Provide the (X, Y) coordinate of the cell's center where the given text is located.  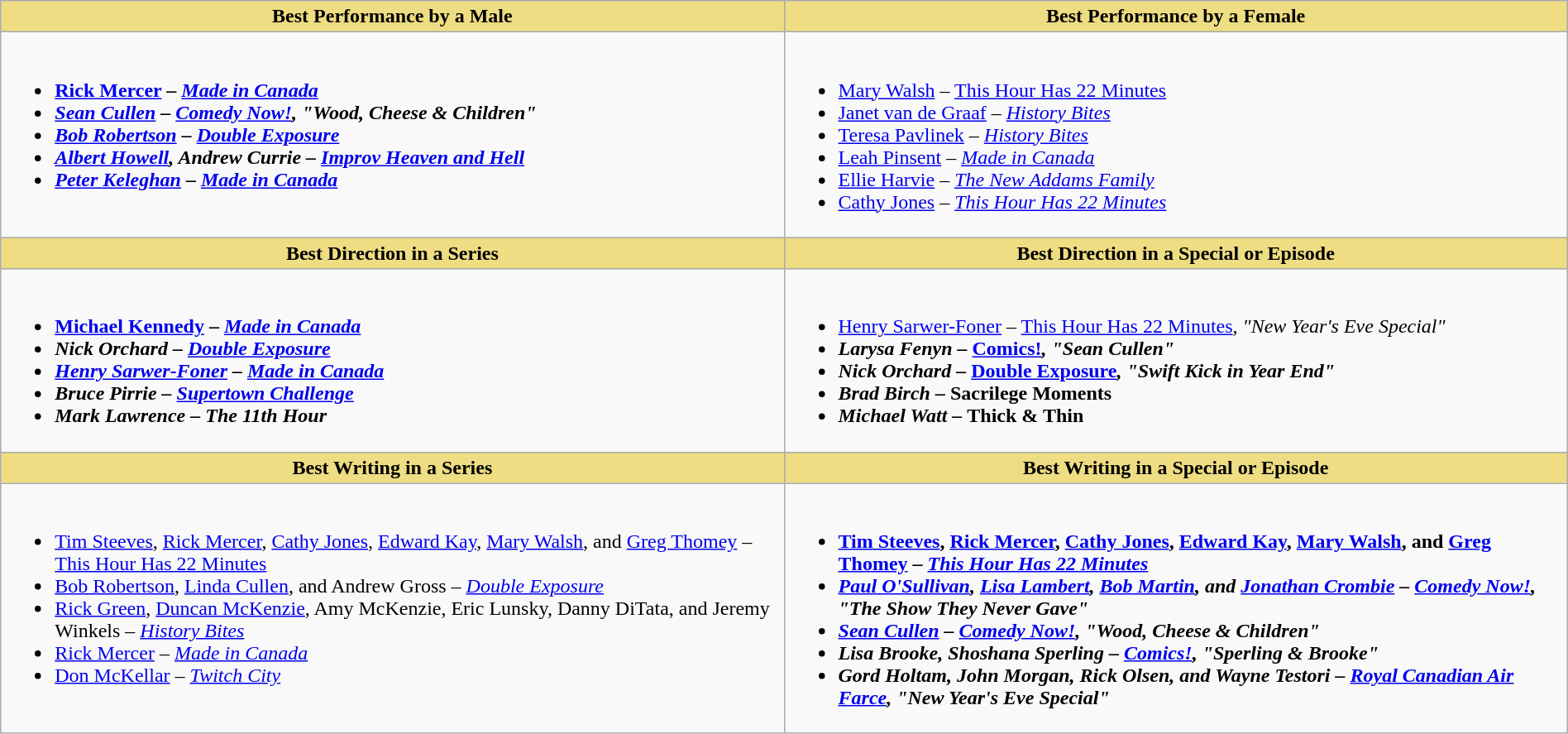
Best Writing in a Special or Episode (1176, 468)
Best Performance by a Male (392, 17)
Best Direction in a Special or Episode (1176, 253)
Best Performance by a Female (1176, 17)
Best Writing in a Series (392, 468)
Best Direction in a Series (392, 253)
